Search for the cell housing the specified text and yield its (x, y) center coordinate. 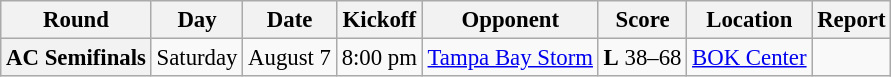
August 7 (290, 58)
Location (750, 20)
Report (852, 20)
Opponent (510, 20)
Date (290, 20)
Day (197, 20)
8:00 pm (379, 58)
BOK Center (750, 58)
Tampa Bay Storm (510, 58)
AC Semifinals (76, 58)
Saturday (197, 58)
Score (642, 20)
Kickoff (379, 20)
Round (76, 20)
L 38–68 (642, 58)
